Pinpoint the cell where the given text exists, returning its (x, y) midpoint coordinate. 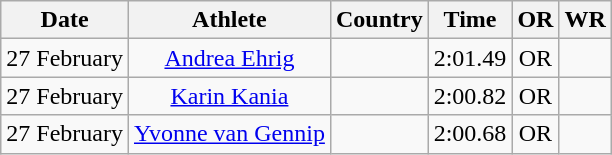
WR (585, 20)
Andrea Ehrig (229, 58)
Karin Kania (229, 96)
2:00.82 (470, 96)
Yvonne van Gennip (229, 134)
2:01.49 (470, 58)
Athlete (229, 20)
Time (470, 20)
Date (65, 20)
Country (379, 20)
2:00.68 (470, 134)
